For the text-containing cell, return its midpoint in [x, y] coordinate format. 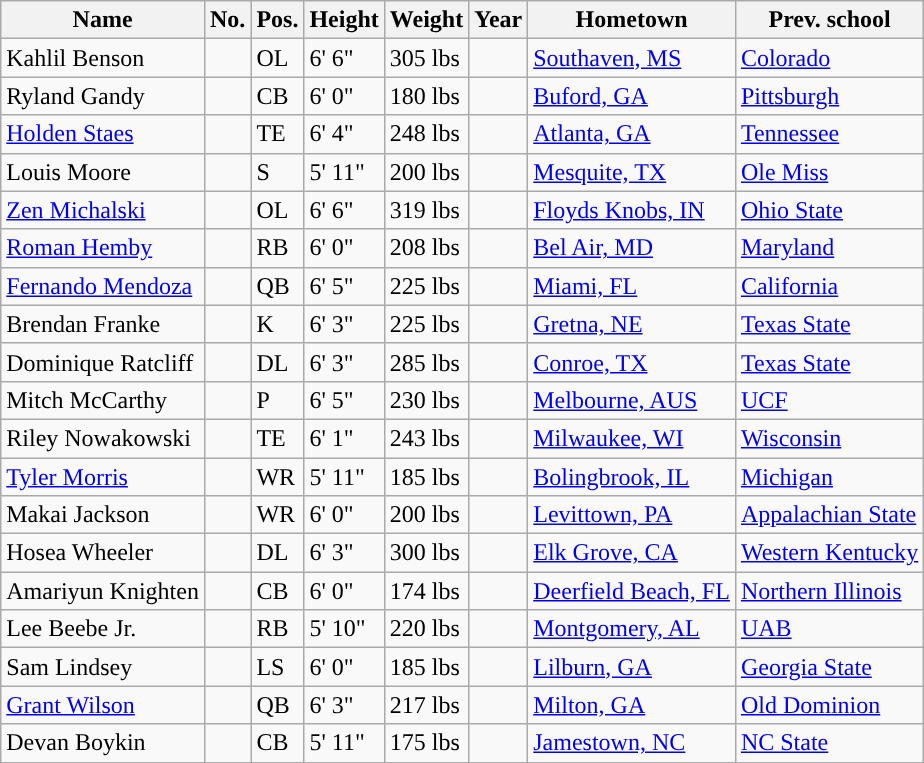
285 lbs [426, 362]
174 lbs [426, 591]
Mitch McCarthy [103, 400]
Year [498, 20]
208 lbs [426, 248]
S [278, 172]
LS [278, 667]
Colorado [829, 58]
Hometown [632, 20]
Wisconsin [829, 438]
Levittown, PA [632, 515]
Deerfield Beach, FL [632, 591]
Roman Hemby [103, 248]
Pos. [278, 20]
Hosea Wheeler [103, 553]
Milwaukee, WI [632, 438]
Michigan [829, 477]
305 lbs [426, 58]
Devan Boykin [103, 743]
5' 10" [344, 629]
243 lbs [426, 438]
Maryland [829, 248]
6' 1" [344, 438]
P [278, 400]
Georgia State [829, 667]
Floyds Knobs, IN [632, 210]
220 lbs [426, 629]
Weight [426, 20]
Ryland Gandy [103, 96]
Zen Michalski [103, 210]
Miami, FL [632, 286]
6' 4" [344, 134]
California [829, 286]
Grant Wilson [103, 705]
Buford, GA [632, 96]
Dominique Ratcliff [103, 362]
UAB [829, 629]
Riley Nowakowski [103, 438]
248 lbs [426, 134]
Tennessee [829, 134]
Old Dominion [829, 705]
Mesquite, TX [632, 172]
Elk Grove, CA [632, 553]
Sam Lindsey [103, 667]
230 lbs [426, 400]
Makai Jackson [103, 515]
Tyler Morris [103, 477]
Appalachian State [829, 515]
Lilburn, GA [632, 667]
Lee Beebe Jr. [103, 629]
Brendan Franke [103, 324]
Ole Miss [829, 172]
180 lbs [426, 96]
Jamestown, NC [632, 743]
Pittsburgh [829, 96]
Bel Air, MD [632, 248]
UCF [829, 400]
319 lbs [426, 210]
Montgomery, AL [632, 629]
Name [103, 20]
Northern Illinois [829, 591]
Ohio State [829, 210]
K [278, 324]
175 lbs [426, 743]
Fernando Mendoza [103, 286]
NC State [829, 743]
Kahlil Benson [103, 58]
Conroe, TX [632, 362]
300 lbs [426, 553]
Southaven, MS [632, 58]
Holden Staes [103, 134]
No. [227, 20]
Milton, GA [632, 705]
Gretna, NE [632, 324]
Height [344, 20]
Melbourne, AUS [632, 400]
Prev. school [829, 20]
Amariyun Knighten [103, 591]
217 lbs [426, 705]
Bolingbrook, IL [632, 477]
Louis Moore [103, 172]
Atlanta, GA [632, 134]
Western Kentucky [829, 553]
